Locate the cell with the specified text and output its (x, y) center coordinate. 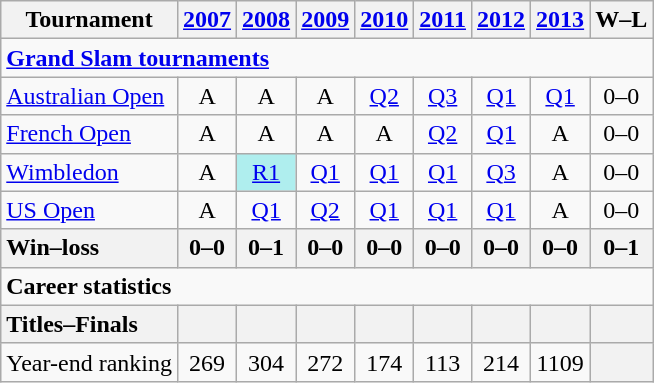
174 (384, 362)
Grand Slam tournaments (327, 58)
Win–loss (90, 248)
2010 (384, 20)
Wimbledon (90, 172)
Year-end ranking (90, 362)
214 (502, 362)
French Open (90, 134)
1109 (560, 362)
2007 (208, 20)
269 (208, 362)
272 (326, 362)
R1 (266, 172)
W–L (622, 20)
Titles–Finals (90, 324)
304 (266, 362)
2009 (326, 20)
Career statistics (327, 286)
2013 (560, 20)
2012 (502, 20)
US Open (90, 210)
113 (443, 362)
Tournament (90, 20)
2011 (443, 20)
Australian Open (90, 96)
2008 (266, 20)
